Return the [X, Y] coordinate for the center point of the cell that contains the specified text.  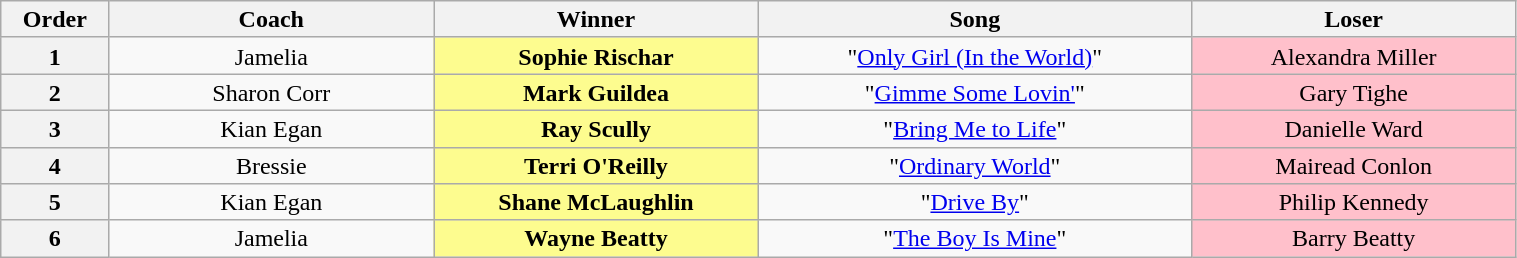
"Ordinary World" [974, 166]
Barry Beatty [1354, 238]
6 [55, 238]
"The Boy Is Mine" [974, 238]
Coach [272, 20]
Alexandra Miller [1354, 56]
"Bring Me to Life" [974, 128]
Philip Kennedy [1354, 202]
Gary Tighe [1354, 92]
Sophie Rischar [596, 56]
Shane McLaughlin [596, 202]
Danielle Ward [1354, 128]
Mark Guildea [596, 92]
"Gimme Some Lovin'" [974, 92]
Wayne Beatty [596, 238]
5 [55, 202]
"Drive By" [974, 202]
Winner [596, 20]
Song [974, 20]
1 [55, 56]
Bressie [272, 166]
Terri O'Reilly [596, 166]
4 [55, 166]
Ray Scully [596, 128]
"Only Girl (In the World)" [974, 56]
Loser [1354, 20]
Sharon Corr [272, 92]
Mairead Conlon [1354, 166]
Order [55, 20]
3 [55, 128]
2 [55, 92]
